Detect which cell encompasses the target text, then output its (x, y) center coordinate. 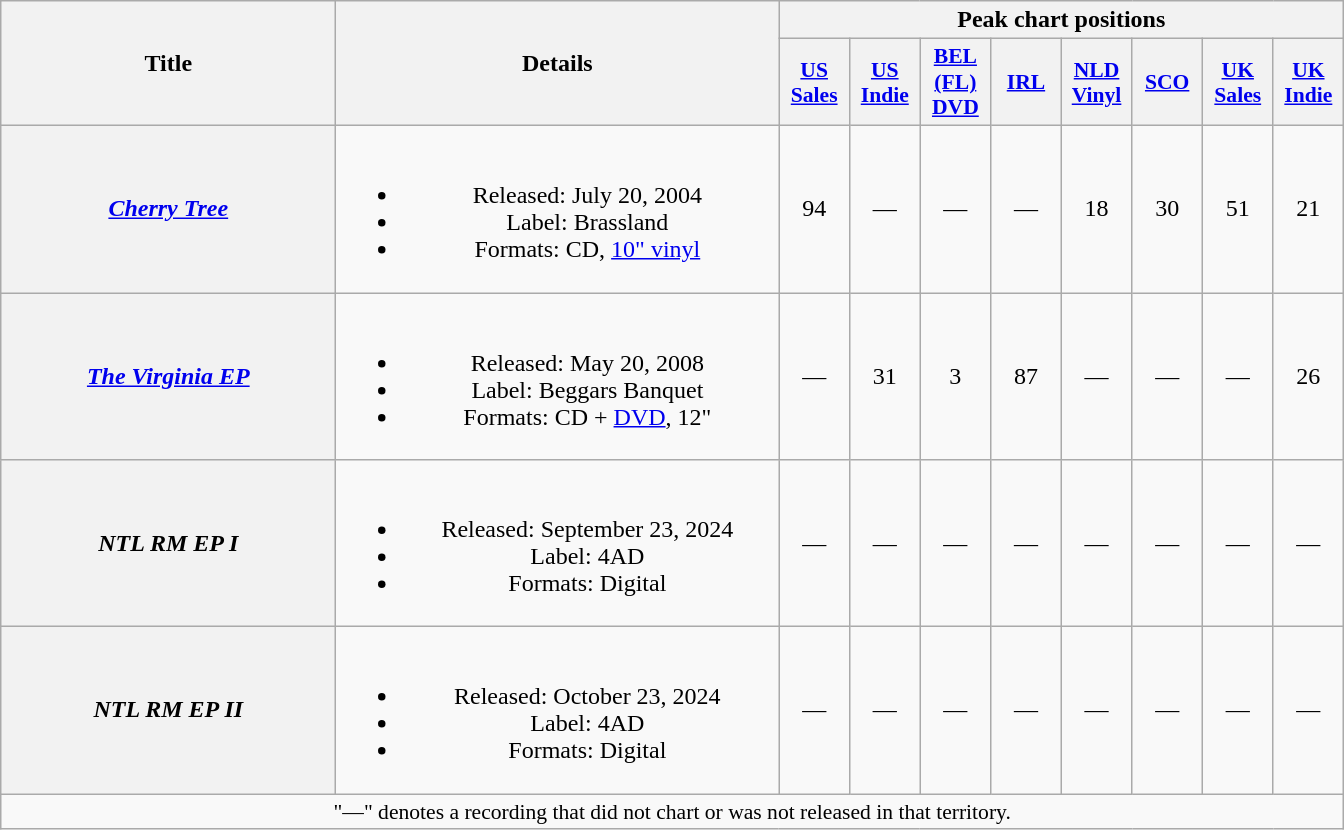
UKIndie (1308, 82)
18 (1096, 208)
3 (956, 376)
94 (814, 208)
UKSales (1238, 82)
USSales (814, 82)
31 (884, 376)
Released: July 20, 2004Label: BrasslandFormats: CD, 10" vinyl (558, 208)
Cherry Tree (168, 208)
26 (1308, 376)
87 (1026, 376)
Details (558, 64)
51 (1238, 208)
NLDVinyl (1096, 82)
"—" denotes a recording that did not chart or was not released in that territory. (672, 812)
The Virginia EP (168, 376)
USIndie (884, 82)
NTL RM EP I (168, 544)
30 (1168, 208)
IRL (1026, 82)
Peak chart positions (1062, 20)
Title (168, 64)
Released: October 23, 2024Label: 4ADFormats: Digital (558, 710)
21 (1308, 208)
NTL RM EP II (168, 710)
BEL(FL)DVD (956, 82)
Released: September 23, 2024Label: 4ADFormats: Digital (558, 544)
Released: May 20, 2008Label: Beggars BanquetFormats: CD + DVD, 12" (558, 376)
SCO (1168, 82)
